Identify which cell holds the provided text, then report its (x, y) central coordinate. 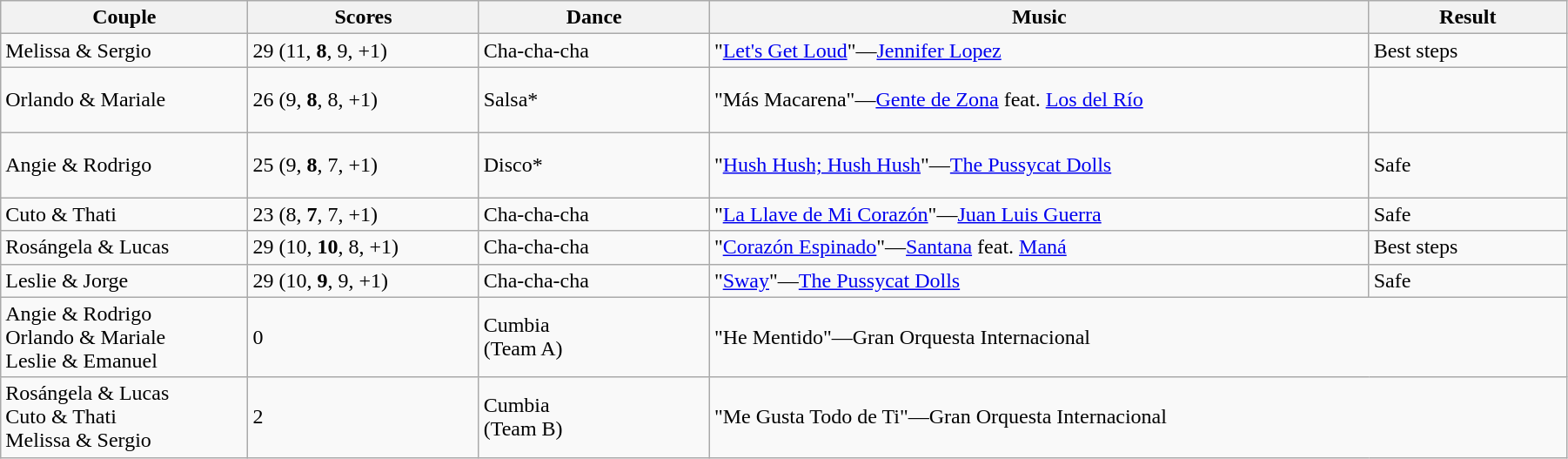
2 (364, 417)
25 (9, 8, 7, +1) (364, 165)
Dance (593, 17)
Result (1467, 17)
Cuto & Thati (124, 214)
"Corazón Espinado"—Santana feat. Maná (1039, 247)
"La Llave de Mi Corazón"—Juan Luis Guerra (1039, 214)
"Me Gusta Todo de Ti"—Gran Orquesta Internacional (1138, 417)
Cumbia(Team B) (593, 417)
Angie & Rodrigo (124, 165)
"Let's Get Loud"—Jennifer Lopez (1039, 51)
Angie & RodrigoOrlando & MarialeLeslie & Emanuel (124, 337)
0 (364, 337)
Disco* (593, 165)
Scores (364, 17)
"He Mentido"—Gran Orquesta Internacional (1138, 337)
Rosángela & Lucas (124, 247)
26 (9, 8, 8, +1) (364, 99)
"Más Macarena"—Gente de Zona feat. Los del Río (1039, 99)
29 (10, 10, 8, +1) (364, 247)
Leslie & Jorge (124, 280)
Rosángela & LucasCuto & ThatiMelissa & Sergio (124, 417)
"Hush Hush; Hush Hush"—The Pussycat Dolls (1039, 165)
Orlando & Mariale (124, 99)
Music (1039, 17)
Melissa & Sergio (124, 51)
29 (10, 9, 9, +1) (364, 280)
29 (11, 8, 9, +1) (364, 51)
23 (8, 7, 7, +1) (364, 214)
Cumbia(Team A) (593, 337)
Salsa* (593, 99)
"Sway"—The Pussycat Dolls (1039, 280)
Couple (124, 17)
